Determine the (X, Y) coordinate at the center of the cell enclosing the given text.  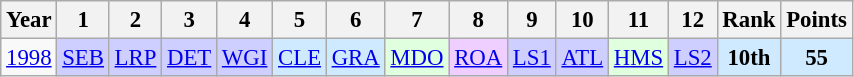
SEB (83, 58)
Rank (749, 20)
GRA (356, 58)
ATL (582, 58)
CLE (300, 58)
3 (190, 20)
7 (417, 20)
11 (638, 20)
6 (356, 20)
9 (532, 20)
LRP (135, 58)
LS1 (532, 58)
Year (29, 20)
2 (135, 20)
Points (816, 20)
LS2 (692, 58)
4 (245, 20)
10th (749, 58)
WGI (245, 58)
12 (692, 20)
1998 (29, 58)
MDO (417, 58)
DET (190, 58)
55 (816, 58)
10 (582, 20)
ROA (478, 58)
5 (300, 20)
8 (478, 20)
1 (83, 20)
HMS (638, 58)
